Detect which cell encompasses the target text, then output its [X, Y] center coordinate. 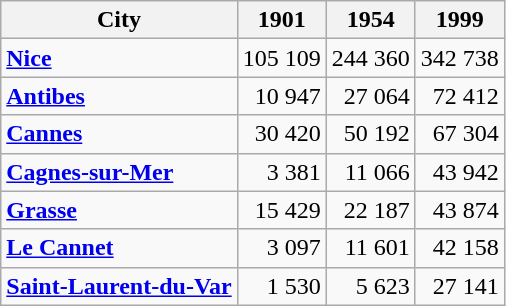
1954 [370, 20]
Antibes [119, 96]
1999 [460, 20]
342 738 [460, 58]
67 304 [460, 134]
Nice [119, 58]
27 141 [460, 286]
22 187 [370, 210]
Grasse [119, 210]
244 360 [370, 58]
3 381 [282, 172]
30 420 [282, 134]
105 109 [282, 58]
43 942 [460, 172]
43 874 [460, 210]
27 064 [370, 96]
Saint-Laurent-du-Var [119, 286]
50 192 [370, 134]
10 947 [282, 96]
11 066 [370, 172]
Cannes [119, 134]
City [119, 20]
42 158 [460, 248]
3 097 [282, 248]
1 530 [282, 286]
11 601 [370, 248]
Cagnes-sur-Mer [119, 172]
72 412 [460, 96]
Le Cannet [119, 248]
1901 [282, 20]
15 429 [282, 210]
5 623 [370, 286]
